From the cell containing the given text, extract its center point as [x, y] coordinate. 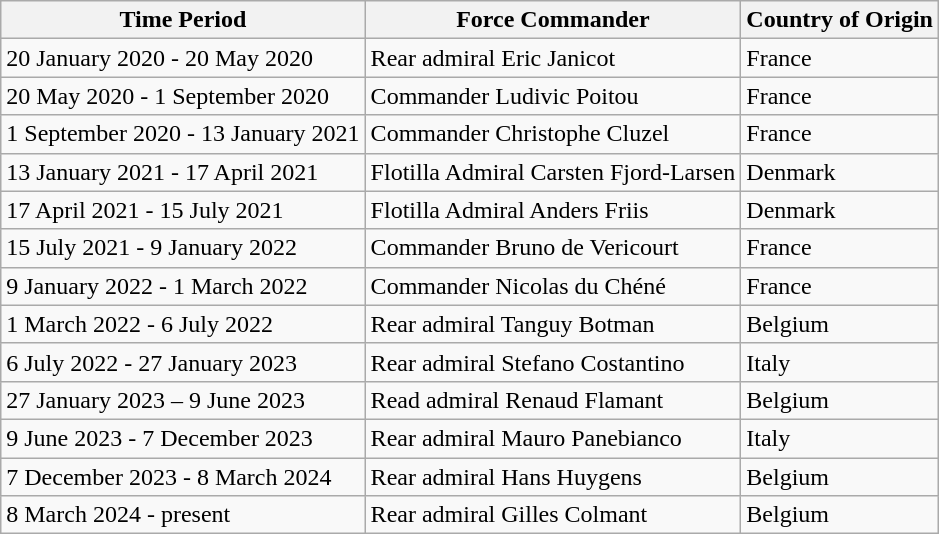
20 May 2020 - 1 September 2020 [183, 96]
Rear admiral Gilles Colmant [553, 515]
Commander Bruno de Vericourt [553, 248]
Rear admiral Mauro Panebianco [553, 438]
Flotilla Admiral Carsten Fjord-Larsen [553, 172]
1 March 2022 - 6 July 2022 [183, 324]
Time Period [183, 20]
Rear admiral Tanguy Botman [553, 324]
7 December 2023 - 8 March 2024 [183, 477]
Commander Ludivic Poitou [553, 96]
Commander Christophe Cluzel [553, 134]
Rear admiral Eric Janicot [553, 58]
Rear admiral Hans Huygens [553, 477]
27 January 2023 – 9 June 2023 [183, 400]
20 January 2020 - 20 May 2020 [183, 58]
Force Commander [553, 20]
Commander Nicolas du Chéné [553, 286]
Flotilla Admiral Anders Friis [553, 210]
13 January 2021 - 17 April 2021 [183, 172]
17 April 2021 - 15 July 2021 [183, 210]
Country of Origin [840, 20]
15 July 2021 - 9 January 2022 [183, 248]
9 January 2022 - 1 March 2022 [183, 286]
Read admiral Renaud Flamant [553, 400]
Rear admiral Stefano Costantino [553, 362]
1 September 2020 - 13 January 2021 [183, 134]
6 July 2022 - 27 January 2023 [183, 362]
8 March 2024 - present [183, 515]
9 June 2023 - 7 December 2023 [183, 438]
